Identify which cell holds the provided text, then report its (x, y) central coordinate. 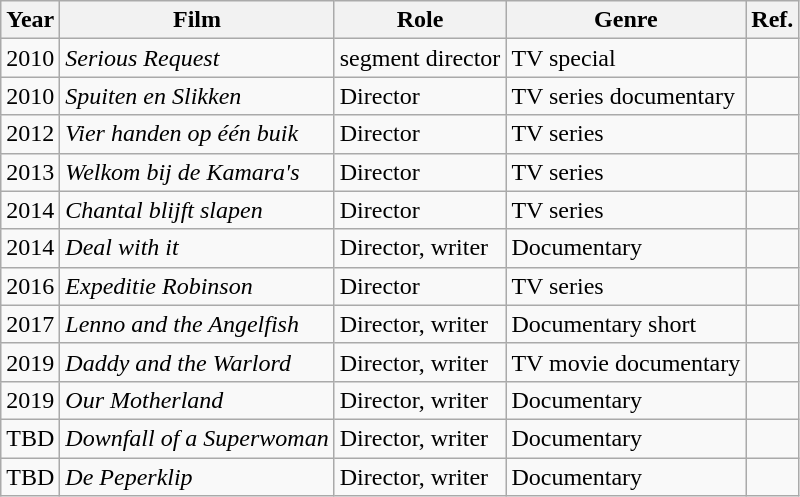
TV special (626, 58)
Chantal blijft slapen (197, 210)
Welkom bij de Kamara's (197, 172)
Ref. (772, 20)
Role (420, 20)
Daddy and the Warlord (197, 362)
Film (197, 20)
TV series documentary (626, 96)
Year (30, 20)
2012 (30, 134)
2017 (30, 324)
TV movie documentary (626, 362)
Expeditie Robinson (197, 286)
Deal with it (197, 248)
Serious Request (197, 58)
Documentary short (626, 324)
Our Motherland (197, 400)
Downfall of a Superwoman (197, 438)
Spuiten en Slikken (197, 96)
Vier handen op één buik (197, 134)
2013 (30, 172)
2016 (30, 286)
segment director (420, 58)
De Peperklip (197, 477)
Genre (626, 20)
Lenno and the Angelfish (197, 324)
